Determine the [x, y] coordinate at the center of the cell enclosing the given text.  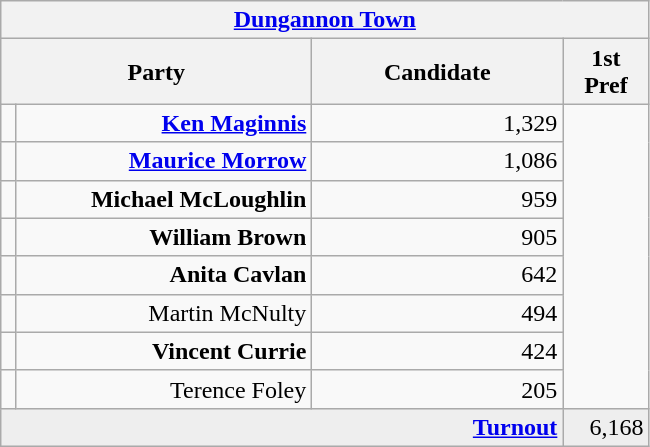
Candidate [438, 72]
Party [156, 72]
Terence Foley [164, 389]
1,086 [438, 161]
Vincent Currie [164, 351]
6,168 [606, 427]
Ken Maginnis [164, 123]
Turnout [282, 427]
959 [438, 199]
Maurice Morrow [164, 161]
Michael McLoughlin [164, 199]
642 [438, 275]
1,329 [438, 123]
Anita Cavlan [164, 275]
1st Pref [606, 72]
905 [438, 237]
Martin McNulty [164, 313]
William Brown [164, 237]
494 [438, 313]
Dungannon Town [325, 20]
424 [438, 351]
205 [438, 389]
